Scan for the cell matching the given text and deliver its [x, y] coordinate at center. 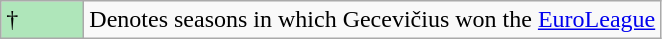
† [42, 20]
Denotes seasons in which Gecevičius won the EuroLeague [372, 20]
